Scan for the cell matching the given text and deliver its (X, Y) coordinate at center. 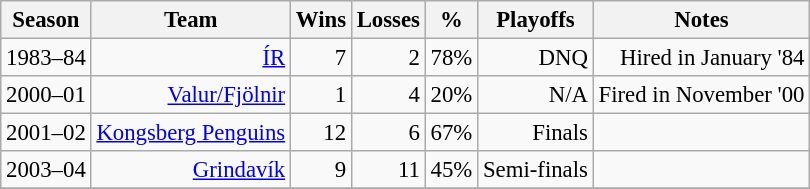
Wins (320, 20)
2003–04 (46, 170)
1983–84 (46, 58)
DNQ (536, 58)
12 (320, 133)
Grindavík (190, 170)
9 (320, 170)
2 (388, 58)
Fired in November '00 (702, 95)
Playoffs (536, 20)
78% (451, 58)
Finals (536, 133)
67% (451, 133)
1 (320, 95)
ÍR (190, 58)
2001–02 (46, 133)
Team (190, 20)
Losses (388, 20)
6 (388, 133)
% (451, 20)
2000–01 (46, 95)
20% (451, 95)
45% (451, 170)
N/A (536, 95)
Hired in January '84 (702, 58)
11 (388, 170)
4 (388, 95)
Season (46, 20)
Semi-finals (536, 170)
Valur/Fjölnir (190, 95)
Notes (702, 20)
Kongsberg Penguins (190, 133)
7 (320, 58)
